From the cell containing the given text, extract its center point as [x, y] coordinate. 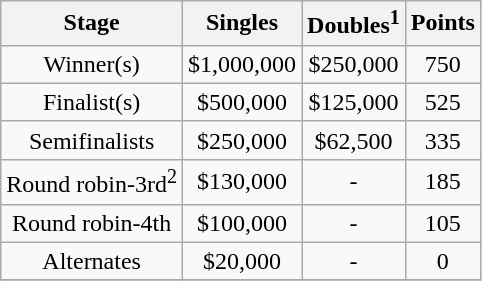
Singles [242, 24]
335 [442, 140]
$500,000 [242, 102]
0 [442, 261]
750 [442, 64]
Finalist(s) [92, 102]
$20,000 [242, 261]
Stage [92, 24]
$125,000 [354, 102]
$62,500 [354, 140]
105 [442, 223]
$1,000,000 [242, 64]
Round robin-3rd2 [92, 182]
Points [442, 24]
Alternates [92, 261]
525 [442, 102]
$100,000 [242, 223]
$130,000 [242, 182]
Doubles1 [354, 24]
Round robin-4th [92, 223]
185 [442, 182]
Semifinalists [92, 140]
Winner(s) [92, 64]
